From the cell containing the given text, extract its center point as (x, y) coordinate. 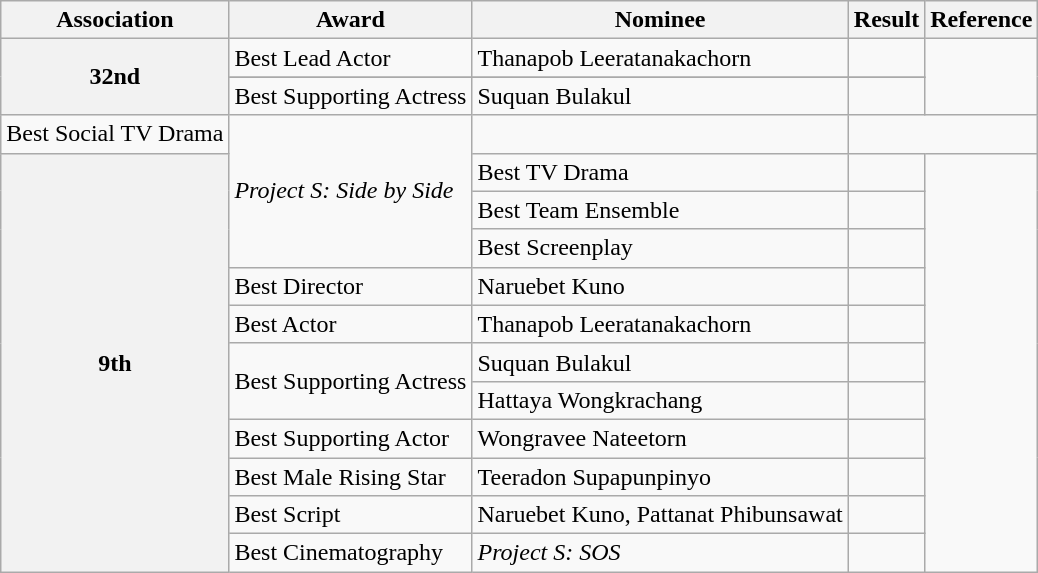
Best Social TV Drama (115, 134)
9th (115, 362)
Hattaya Wongkrachang (660, 400)
Best Lead Actor (350, 58)
Best Actor (350, 324)
Project S: Side by Side (350, 191)
Naruebet Kuno (660, 286)
Best Team Ensemble (660, 210)
Wongravee Nateetorn (660, 438)
Association (115, 20)
Best Script (350, 515)
Best Cinematography (350, 553)
Best Screenplay (660, 248)
Best TV Drama (660, 172)
Naruebet Kuno, Pattanat Phibunsawat (660, 515)
Project S: SOS (660, 553)
Reference (982, 20)
Award (350, 20)
32nd (115, 77)
Result (886, 20)
Teeradon Supapunpinyo (660, 477)
Best Director (350, 286)
Nominee (660, 20)
Best Supporting Actor (350, 438)
Best Male Rising Star (350, 477)
